Pinpoint the cell where the given text exists, returning its [X, Y] midpoint coordinate. 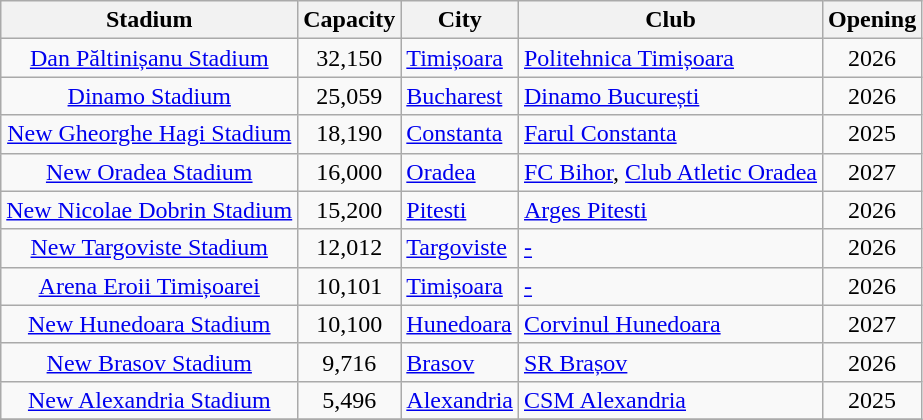
25,059 [350, 96]
Dan Păltinișanu Stadium [150, 58]
12,012 [350, 248]
32,150 [350, 58]
New Alexandria Stadium [150, 400]
16,000 [350, 172]
10,101 [350, 286]
Club [670, 20]
SR Brașov [670, 362]
Opening [872, 20]
Oradea [460, 172]
Corvinul Hunedoara [670, 324]
Dinamo Stadium [150, 96]
10,100 [350, 324]
Capacity [350, 20]
Alexandria [460, 400]
Farul Constanta [670, 134]
Constanta [460, 134]
Brasov [460, 362]
New Targoviste Stadium [150, 248]
Dinamo București [670, 96]
Stadium [150, 20]
City [460, 20]
Pitesti [460, 210]
9,716 [350, 362]
Hunedoara [460, 324]
New Gheorghe Hagi Stadium [150, 134]
5,496 [350, 400]
New Hunedoara Stadium [150, 324]
15,200 [350, 210]
New Brasov Stadium [150, 362]
FC Bihor, Club Atletic Oradea [670, 172]
Politehnica Timișoara [670, 58]
Arges Pitesti [670, 210]
18,190 [350, 134]
New Oradea Stadium [150, 172]
CSM Alexandria [670, 400]
Arena Eroii Timișoarei [150, 286]
New Nicolae Dobrin Stadium [150, 210]
Targoviste [460, 248]
Bucharest [460, 96]
